Pinpoint the cell where the given text exists, returning its (X, Y) midpoint coordinate. 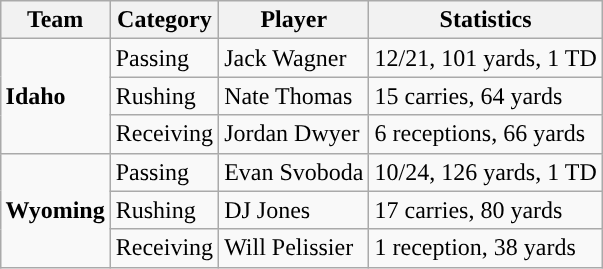
10/24, 126 yards, 1 TD (486, 172)
Idaho (55, 96)
Jack Wagner (294, 58)
Category (164, 20)
1 reception, 38 yards (486, 248)
17 carries, 80 yards (486, 210)
Team (55, 20)
Nate Thomas (294, 96)
Statistics (486, 20)
12/21, 101 yards, 1 TD (486, 58)
Evan Svoboda (294, 172)
15 carries, 64 yards (486, 96)
Will Pelissier (294, 248)
Jordan Dwyer (294, 134)
6 receptions, 66 yards (486, 134)
Wyoming (55, 210)
DJ Jones (294, 210)
Player (294, 20)
